Provide the [x, y] coordinate of the cell's center where the given text is located.  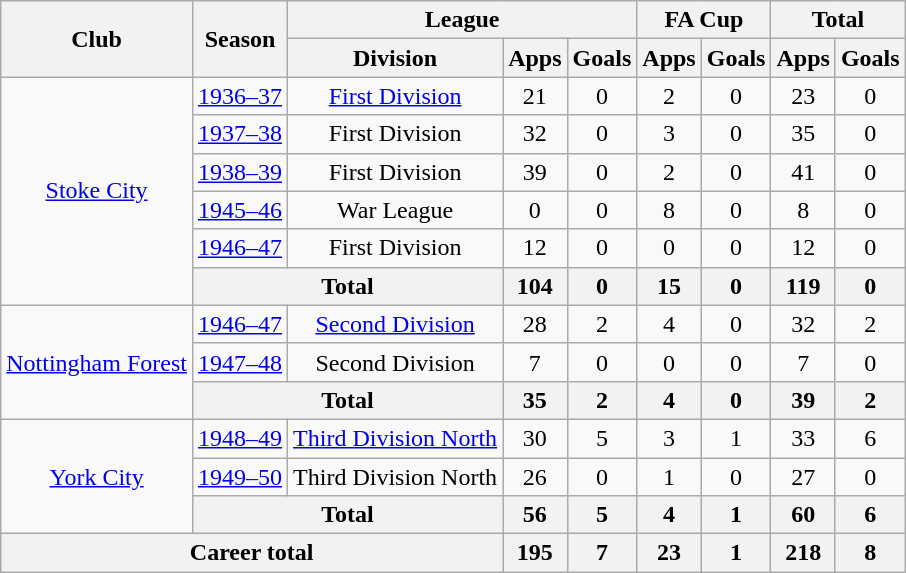
Division [396, 58]
119 [803, 286]
21 [535, 96]
195 [535, 553]
15 [669, 286]
1945–46 [240, 210]
Season [240, 39]
41 [803, 172]
FA Cup [704, 20]
1949–50 [240, 477]
Stoke City [97, 191]
War League [396, 210]
33 [803, 438]
27 [803, 477]
1936–37 [240, 96]
1947–48 [240, 362]
League [462, 20]
1937–38 [240, 134]
Nottingham Forest [97, 362]
1938–39 [240, 172]
30 [535, 438]
26 [535, 477]
218 [803, 553]
56 [535, 515]
1948–49 [240, 438]
104 [535, 286]
York City [97, 476]
60 [803, 515]
28 [535, 324]
Career total [252, 553]
Club [97, 39]
